Extract the (x, y) coordinate from the center of the cell holding the provided text.  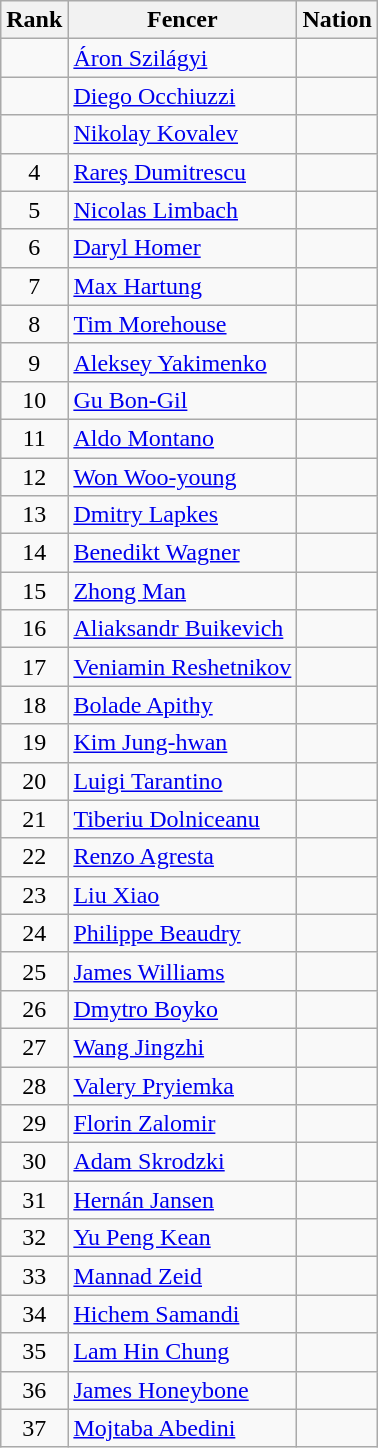
Zhong Man (182, 591)
31 (34, 1200)
37 (34, 1428)
Benedikt Wagner (182, 553)
32 (34, 1238)
Gu Bon-Gil (182, 400)
Wang Jingzhi (182, 1047)
9 (34, 362)
Aldo Montano (182, 438)
7 (34, 286)
10 (34, 400)
Bolade Apithy (182, 705)
Adam Skrodzki (182, 1162)
Fencer (182, 20)
8 (34, 324)
4 (34, 172)
5 (34, 210)
34 (34, 1314)
17 (34, 667)
29 (34, 1124)
Florin Zalomir (182, 1124)
Yu Peng Kean (182, 1238)
35 (34, 1352)
Tim Morehouse (182, 324)
11 (34, 438)
28 (34, 1085)
27 (34, 1047)
Áron Szilágyi (182, 58)
Valery Pryiemka (182, 1085)
Mannad Zeid (182, 1276)
Liu Xiao (182, 895)
Aliaksandr Buikevich (182, 629)
Philippe Beaudry (182, 933)
Won Woo-young (182, 477)
Hernán Jansen (182, 1200)
Tiberiu Dolniceanu (182, 819)
21 (34, 819)
20 (34, 781)
Veniamin Reshetnikov (182, 667)
Daryl Homer (182, 248)
Kim Jung-hwan (182, 743)
Nikolay Kovalev (182, 134)
Dmitry Lapkes (182, 515)
23 (34, 895)
Rareş Dumitrescu (182, 172)
Rank (34, 20)
16 (34, 629)
Mojtaba Abedini (182, 1428)
22 (34, 857)
14 (34, 553)
12 (34, 477)
James Honeybone (182, 1390)
Max Hartung (182, 286)
Diego Occhiuzzi (182, 96)
Lam Hin Chung (182, 1352)
Aleksey Yakimenko (182, 362)
26 (34, 1009)
James Williams (182, 971)
36 (34, 1390)
30 (34, 1162)
Luigi Tarantino (182, 781)
25 (34, 971)
19 (34, 743)
Renzo Agresta (182, 857)
Hichem Samandi (182, 1314)
24 (34, 933)
6 (34, 248)
13 (34, 515)
Nation (337, 20)
18 (34, 705)
15 (34, 591)
Dmytro Boyko (182, 1009)
33 (34, 1276)
Nicolas Limbach (182, 210)
